For the text-containing cell, return its midpoint in (X, Y) coordinate format. 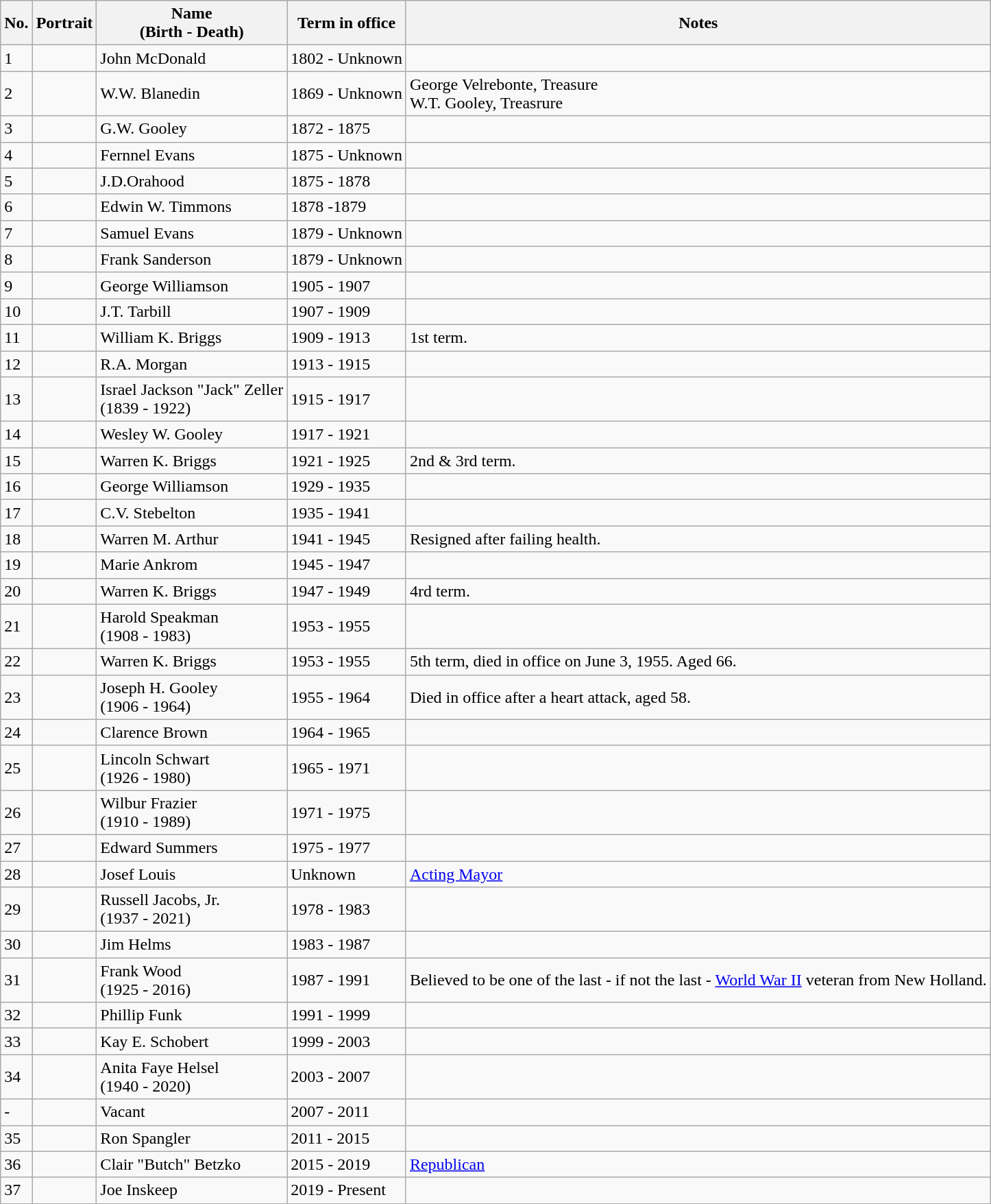
W.W. Blanedin (192, 93)
Portrait (64, 23)
Acting Mayor (698, 874)
1964 - 1965 (347, 732)
1917 - 1921 (347, 435)
3 (16, 129)
12 (16, 364)
19 (16, 565)
Frank Wood(1925 - 2016) (192, 980)
William K. Briggs (192, 337)
Phillip Funk (192, 1015)
1945 - 1947 (347, 565)
1999 - 2003 (347, 1042)
R.A. Morgan (192, 364)
Died in office after a heart attack, aged 58. (698, 697)
Joe Inskeep (192, 1190)
35 (16, 1138)
1975 - 1977 (347, 847)
15 (16, 461)
1875 - 1878 (347, 181)
1955 - 1964 (347, 697)
Edward Summers (192, 847)
30 (16, 945)
Lincoln Schwart(1926 - 1980) (192, 768)
Resigned after failing health. (698, 539)
32 (16, 1015)
34 (16, 1076)
1983 - 1987 (347, 945)
31 (16, 980)
16 (16, 487)
20 (16, 591)
J.D.Orahood (192, 181)
1929 - 1935 (347, 487)
C.V. Stebelton (192, 513)
1987 - 1991 (347, 980)
2 (16, 93)
28 (16, 874)
1802 - Unknown (347, 58)
8 (16, 259)
1965 - 1971 (347, 768)
27 (16, 847)
1921 - 1925 (347, 461)
Frank Sanderson (192, 259)
7 (16, 233)
6 (16, 207)
Harold Speakman(1908 - 1983) (192, 627)
1875 - Unknown (347, 155)
1913 - 1915 (347, 364)
23 (16, 697)
1941 - 1945 (347, 539)
17 (16, 513)
Vacant (192, 1112)
1915 - 1917 (347, 399)
1947 - 1949 (347, 591)
Believed to be one of the last - if not the last - World War II veteran from New Holland. (698, 980)
5th term, died in office on June 3, 1955. Aged 66. (698, 662)
14 (16, 435)
Josef Louis (192, 874)
Term in office (347, 23)
Kay E. Schobert (192, 1042)
1872 - 1875 (347, 129)
Jim Helms (192, 945)
Russell Jacobs, Jr.(1937 - 2021) (192, 909)
21 (16, 627)
37 (16, 1190)
Israel Jackson "Jack" Zeller(1839 - 1922) (192, 399)
Unknown (347, 874)
24 (16, 732)
Clair "Butch" Betzko (192, 1164)
4rd term. (698, 591)
Joseph H. Gooley(1906 - 1964) (192, 697)
Samuel Evans (192, 233)
1 (16, 58)
22 (16, 662)
Republican (698, 1164)
29 (16, 909)
2019 - Present (347, 1190)
1905 - 1907 (347, 285)
33 (16, 1042)
Marie Ankrom (192, 565)
Wesley W. Gooley (192, 435)
1869 - Unknown (347, 93)
2011 - 2015 (347, 1138)
5 (16, 181)
Notes (698, 23)
No. (16, 23)
1st term. (698, 337)
- (16, 1112)
Ron Spangler (192, 1138)
1991 - 1999 (347, 1015)
10 (16, 311)
1907 - 1909 (347, 311)
John McDonald (192, 58)
George Velrebonte, TreasureW.T. Gooley, Treasrure (698, 93)
Anita Faye Helsel(1940 - 2020) (192, 1076)
G.W. Gooley (192, 129)
1935 - 1941 (347, 513)
J.T. Tarbill (192, 311)
2nd & 3rd term. (698, 461)
18 (16, 539)
36 (16, 1164)
25 (16, 768)
9 (16, 285)
Name(Birth - Death) (192, 23)
Warren M. Arthur (192, 539)
13 (16, 399)
4 (16, 155)
26 (16, 812)
2003 - 2007 (347, 1076)
Clarence Brown (192, 732)
1971 - 1975 (347, 812)
Edwin W. Timmons (192, 207)
1878 -1879 (347, 207)
Wilbur Frazier(1910 - 1989) (192, 812)
11 (16, 337)
2015 - 2019 (347, 1164)
Fernnel Evans (192, 155)
2007 - 2011 (347, 1112)
1909 - 1913 (347, 337)
1978 - 1983 (347, 909)
